Output the [X, Y] coordinate of the center of the cell containing the given text.  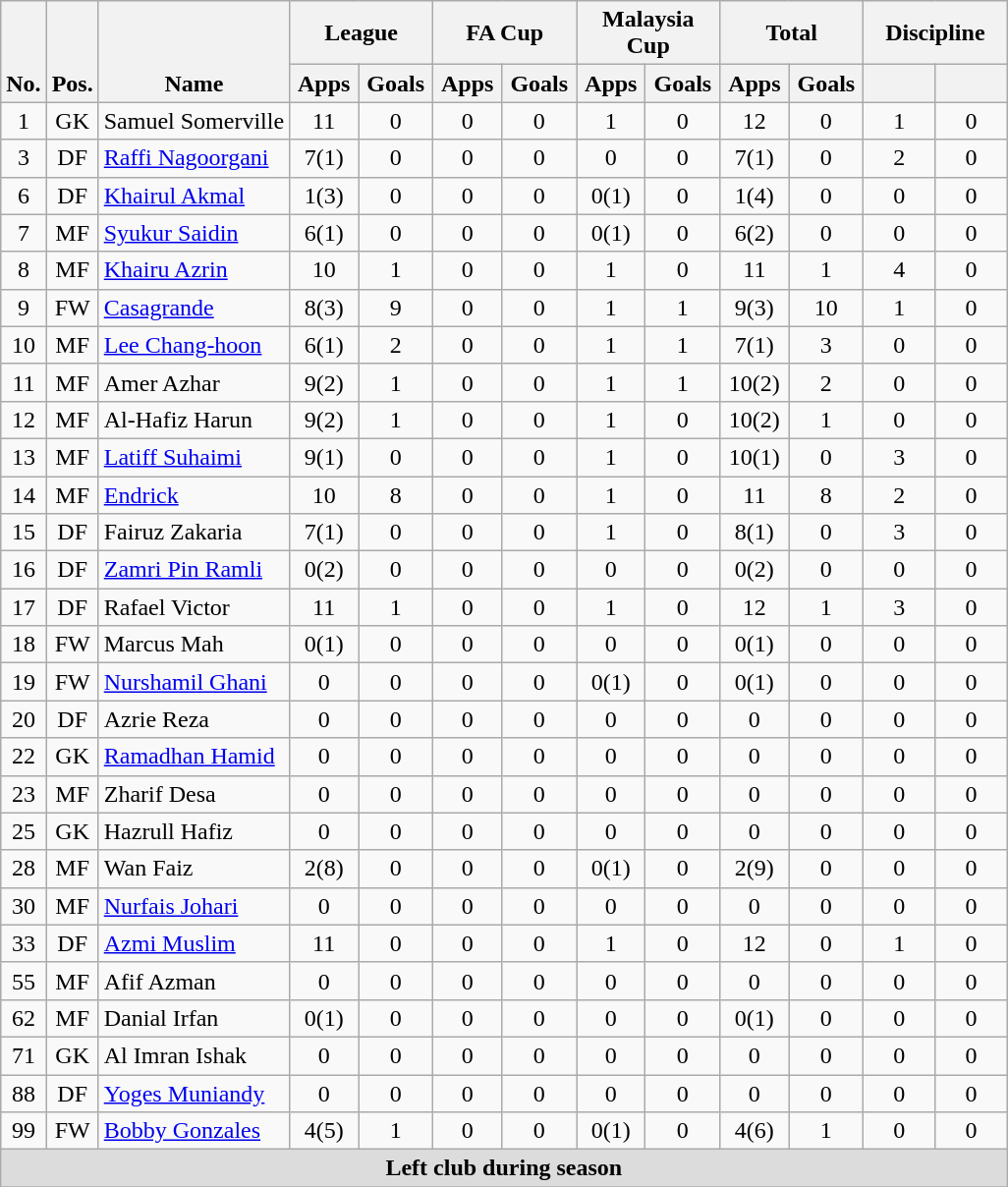
Lee Chang-hoon [194, 345]
Discipline [935, 33]
Fairuz Zakaria [194, 533]
30 [24, 906]
Zamri Pin Ramli [194, 570]
62 [24, 1018]
Endrick [194, 494]
14 [24, 494]
Samuel Somerville [194, 121]
71 [24, 1055]
Danial Irfan [194, 1018]
7 [24, 233]
1(4) [755, 196]
Afif Azman [194, 981]
Pos. [73, 51]
Azmi Muslim [194, 943]
Marcus Mah [194, 645]
16 [24, 570]
Hazrull Hafiz [194, 831]
10(1) [755, 457]
22 [24, 757]
Raffi Nagoorgani [194, 158]
1(3) [324, 196]
55 [24, 981]
6 [24, 196]
Nurshamil Ghani [194, 682]
9(1) [324, 457]
33 [24, 943]
28 [24, 869]
Name [194, 51]
Khairu Azrin [194, 270]
Khairul Akmal [194, 196]
6(2) [755, 233]
League [362, 33]
Total [792, 33]
4(5) [324, 1131]
15 [24, 533]
9(3) [755, 308]
No. [24, 51]
Nurfais Johari [194, 906]
FA Cup [505, 33]
8(1) [755, 533]
20 [24, 719]
23 [24, 794]
99 [24, 1131]
Rafael Victor [194, 607]
Wan Faiz [194, 869]
2(9) [755, 869]
Bobby Gonzales [194, 1131]
19 [24, 682]
Amer Azhar [194, 382]
Azrie Reza [194, 719]
4 [900, 270]
Zharif Desa [194, 794]
Al-Hafiz Harun [194, 420]
18 [24, 645]
25 [24, 831]
17 [24, 607]
Left club during season [504, 1168]
Malaysia Cup [648, 33]
Syukur Saidin [194, 233]
Ramadhan Hamid [194, 757]
Casagrande [194, 308]
Latiff Suhaimi [194, 457]
8(3) [324, 308]
88 [24, 1094]
Al Imran Ishak [194, 1055]
2(8) [324, 869]
13 [24, 457]
Yoges Muniandy [194, 1094]
4(6) [755, 1131]
